For the text-containing cell, return its midpoint in (x, y) coordinate format. 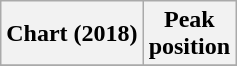
Chart (2018) (72, 34)
Peakposition (189, 34)
